Return (x, y) of the center of cell containing provided text 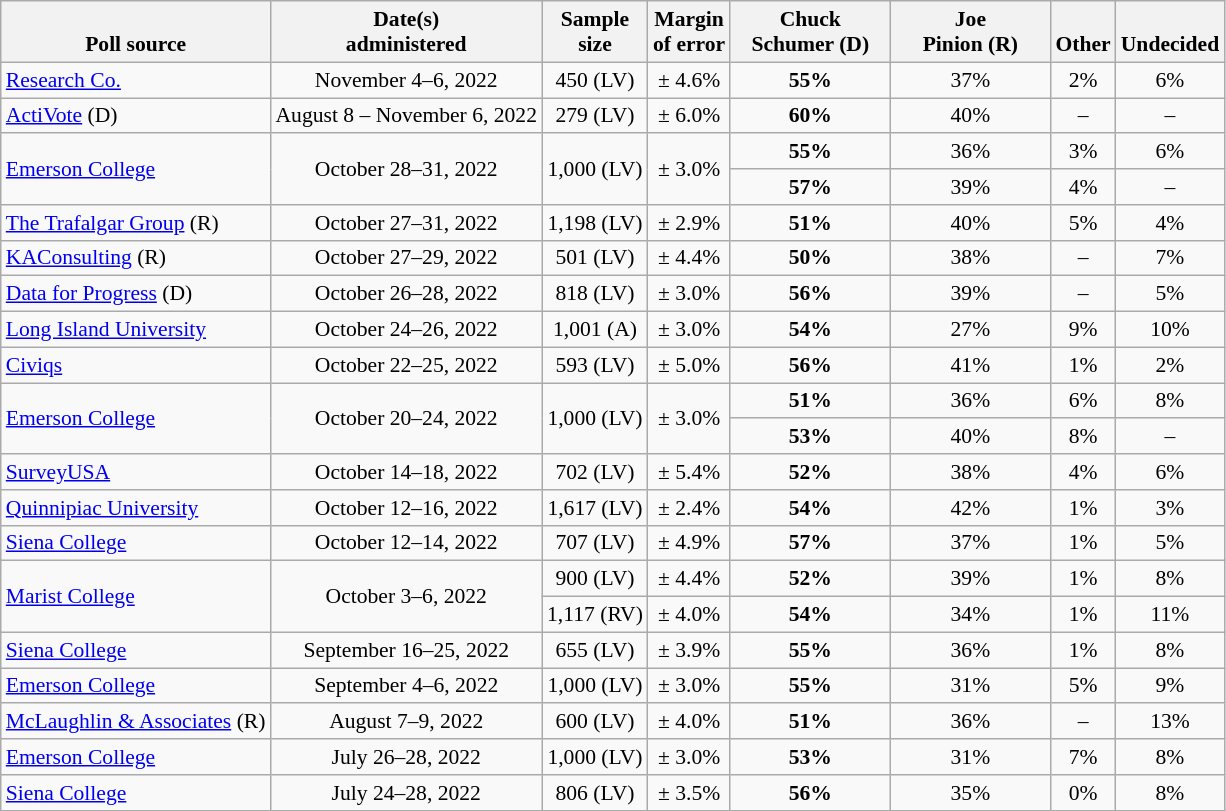
27% (970, 330)
± 5.4% (689, 472)
450 (LV) (595, 80)
± 3.5% (689, 793)
1,117 (RV) (595, 615)
Marist College (136, 596)
501 (LV) (595, 258)
10% (1170, 330)
October 14–18, 2022 (406, 472)
Samplesize (595, 32)
July 24–28, 2022 (406, 793)
± 2.9% (689, 223)
± 4.6% (689, 80)
October 12–14, 2022 (406, 543)
702 (LV) (595, 472)
50% (810, 258)
October 27–29, 2022 (406, 258)
593 (LV) (595, 365)
34% (970, 615)
Civiqs (136, 365)
October 20–24, 2022 (406, 418)
Other (1082, 32)
1,001 (A) (595, 330)
655 (LV) (595, 650)
707 (LV) (595, 543)
October 28–31, 2022 (406, 170)
September 4–6, 2022 (406, 686)
± 5.0% (689, 365)
October 27–31, 2022 (406, 223)
Research Co. (136, 80)
Poll source (136, 32)
ChuckSchumer (D) (810, 32)
Date(s)administered (406, 32)
JoePinion (R) (970, 32)
October 3–6, 2022 (406, 596)
Quinnipiac University (136, 508)
900 (LV) (595, 579)
± 4.9% (689, 543)
Undecided (1170, 32)
13% (1170, 722)
KAConsulting (R) (136, 258)
± 6.0% (689, 116)
Marginof error (689, 32)
806 (LV) (595, 793)
September 16–25, 2022 (406, 650)
August 7–9, 2022 (406, 722)
± 2.4% (689, 508)
October 22–25, 2022 (406, 365)
The Trafalgar Group (R) (136, 223)
818 (LV) (595, 294)
11% (1170, 615)
November 4–6, 2022 (406, 80)
SurveyUSA (136, 472)
600 (LV) (595, 722)
35% (970, 793)
60% (810, 116)
41% (970, 365)
42% (970, 508)
McLaughlin & Associates (R) (136, 722)
August 8 – November 6, 2022 (406, 116)
Data for Progress (D) (136, 294)
279 (LV) (595, 116)
0% (1082, 793)
October 24–26, 2022 (406, 330)
1,198 (LV) (595, 223)
ActiVote (D) (136, 116)
October 12–16, 2022 (406, 508)
October 26–28, 2022 (406, 294)
± 3.9% (689, 650)
July 26–28, 2022 (406, 757)
Long Island University (136, 330)
1,617 (LV) (595, 508)
